Scan for the cell matching the given text and deliver its (x, y) coordinate at center. 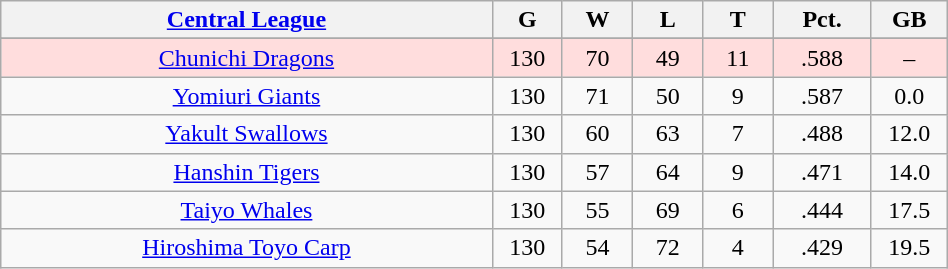
70 (597, 58)
19.5 (909, 248)
W (597, 20)
G (527, 20)
.471 (822, 172)
.429 (822, 248)
11 (738, 58)
.588 (822, 58)
Yomiuri Giants (246, 96)
64 (668, 172)
– (909, 58)
14.0 (909, 172)
72 (668, 248)
69 (668, 210)
.488 (822, 134)
6 (738, 210)
4 (738, 248)
L (668, 20)
Central League (246, 20)
55 (597, 210)
60 (597, 134)
49 (668, 58)
17.5 (909, 210)
0.0 (909, 96)
12.0 (909, 134)
Taiyo Whales (246, 210)
50 (668, 96)
63 (668, 134)
54 (597, 248)
.444 (822, 210)
GB (909, 20)
57 (597, 172)
Hanshin Tigers (246, 172)
7 (738, 134)
.587 (822, 96)
Pct. (822, 20)
Yakult Swallows (246, 134)
71 (597, 96)
Hiroshima Toyo Carp (246, 248)
T (738, 20)
Chunichi Dragons (246, 58)
